For the text-containing cell, return its midpoint in (x, y) coordinate format. 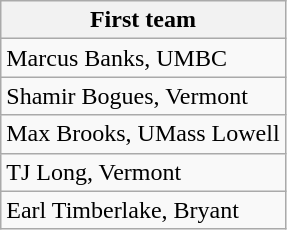
First team (143, 20)
Max Brooks, UMass Lowell (143, 134)
Shamir Bogues, Vermont (143, 96)
TJ Long, Vermont (143, 172)
Marcus Banks, UMBC (143, 58)
Earl Timberlake, Bryant (143, 210)
